For the text-containing cell, return its midpoint in (X, Y) coordinate format. 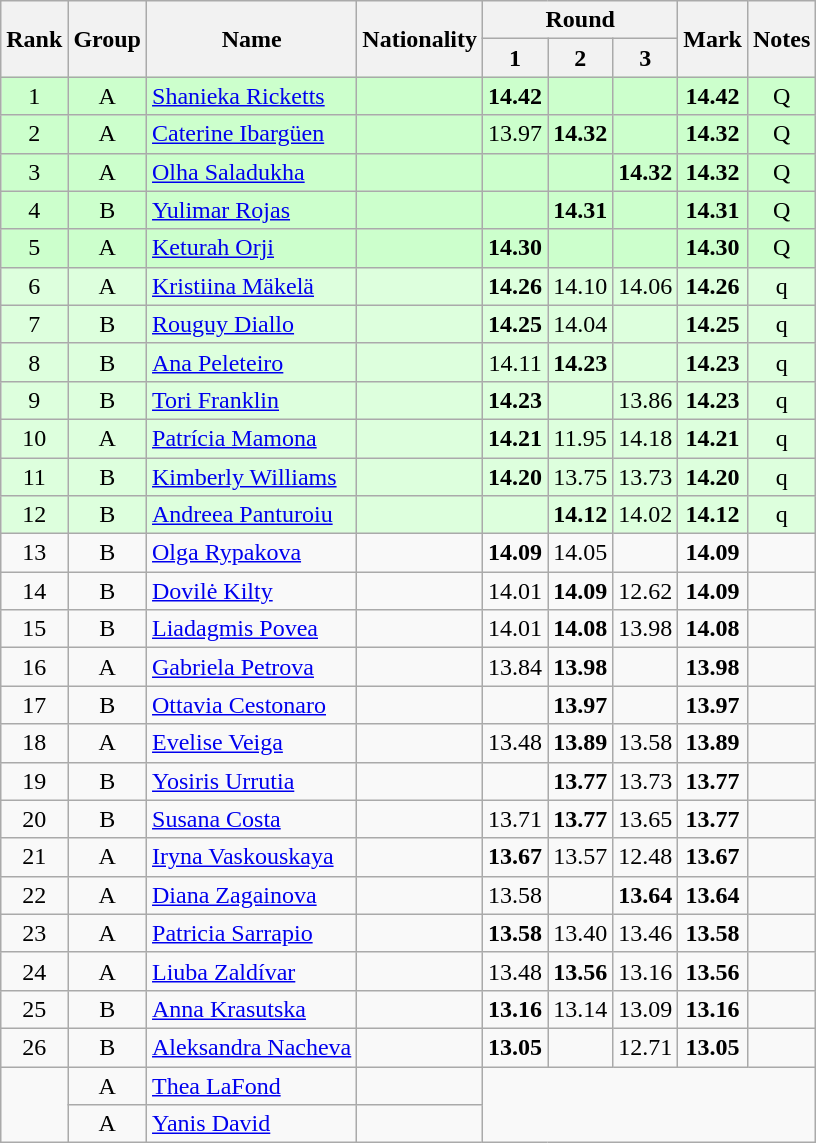
Ana Peleteiro (252, 362)
Caterine Ibargüen (252, 134)
Keturah Orji (252, 248)
16 (34, 667)
12.62 (646, 591)
11.95 (580, 438)
Dovilė Kilty (252, 591)
Anna Krasutska (252, 1009)
Mark (713, 39)
14.02 (646, 515)
25 (34, 1009)
14.10 (580, 286)
11 (34, 477)
Ottavia Cestonaro (252, 705)
Yulimar Rojas (252, 210)
Notes (781, 39)
14.18 (646, 438)
14 (34, 591)
Gabriela Petrova (252, 667)
13.14 (580, 1009)
Yanis David (252, 1124)
13.75 (580, 477)
Aleksandra Nacheva (252, 1047)
7 (34, 324)
13.71 (516, 819)
26 (34, 1047)
13 (34, 553)
14.04 (580, 324)
23 (34, 933)
Diana Zagainova (252, 895)
Susana Costa (252, 819)
Round (580, 20)
Liuba Zaldívar (252, 971)
Rouguy Diallo (252, 324)
Tori Franklin (252, 400)
Thea LaFond (252, 1085)
Andreea Panturoiu (252, 515)
Iryna Vaskouskaya (252, 857)
Name (252, 39)
4 (34, 210)
Evelise Veiga (252, 743)
20 (34, 819)
Yosiris Urrutia (252, 781)
5 (34, 248)
Kristiina Mäkelä (252, 286)
22 (34, 895)
Patrícia Mamona (252, 438)
15 (34, 629)
24 (34, 971)
13.09 (646, 1009)
14.06 (646, 286)
12 (34, 515)
Patricia Sarrapio (252, 933)
13.40 (580, 933)
Group (108, 39)
13.46 (646, 933)
13.57 (580, 857)
Liadagmis Povea (252, 629)
12.48 (646, 857)
19 (34, 781)
9 (34, 400)
21 (34, 857)
10 (34, 438)
13.84 (516, 667)
18 (34, 743)
14.11 (516, 362)
Shanieka Ricketts (252, 96)
Olga Rypakova (252, 553)
Nationality (420, 39)
13.86 (646, 400)
Kimberly Williams (252, 477)
6 (34, 286)
12.71 (646, 1047)
14.05 (580, 553)
13.65 (646, 819)
Olha Saladukha (252, 172)
Rank (34, 39)
8 (34, 362)
17 (34, 705)
